Scan for the cell matching the given text and deliver its (X, Y) coordinate at center. 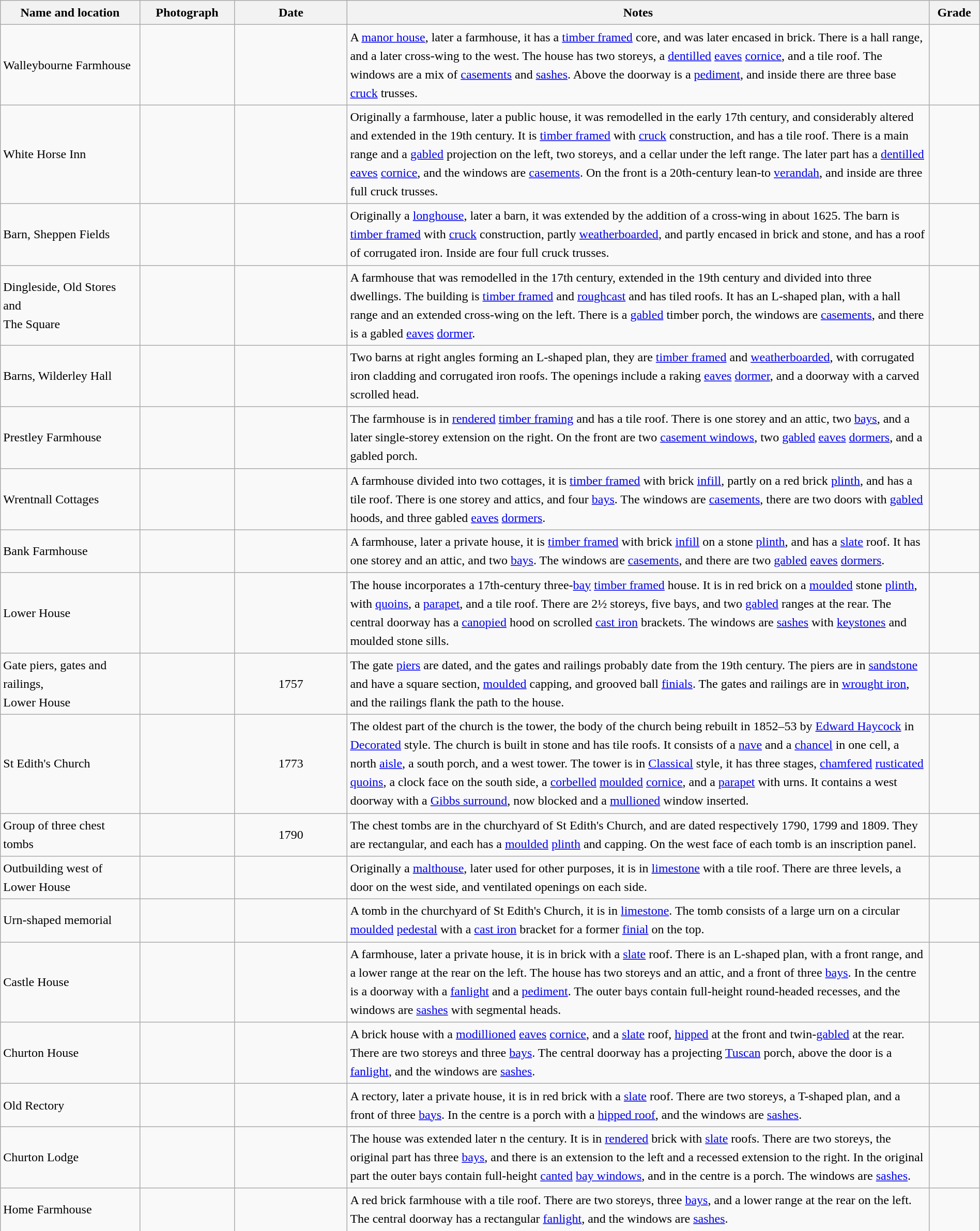
1790 (291, 835)
Dingleside, Old Stores andThe Square (70, 305)
St Edith's Church (70, 764)
Barn, Sheppen Fields (70, 235)
Old Rectory (70, 1105)
1773 (291, 764)
Grade (954, 12)
Date (291, 12)
Outbuilding west of Lower House (70, 878)
Group of three chest tombs (70, 835)
Barns, Wilderley Hall (70, 376)
Gate piers, gates and railings,Lower House (70, 683)
1757 (291, 683)
Urn-shaped memorial (70, 921)
Photograph (187, 12)
Bank Farmhouse (70, 551)
Lower House (70, 613)
Walleybourne Farmhouse (70, 65)
Churton House (70, 1053)
Prestley Farmhouse (70, 437)
Home Farmhouse (70, 1209)
Notes (638, 12)
Castle House (70, 982)
Wrentnall Cottages (70, 499)
Name and location (70, 12)
White Horse Inn (70, 154)
Churton Lodge (70, 1158)
